For the text-containing cell, return its midpoint in [x, y] coordinate format. 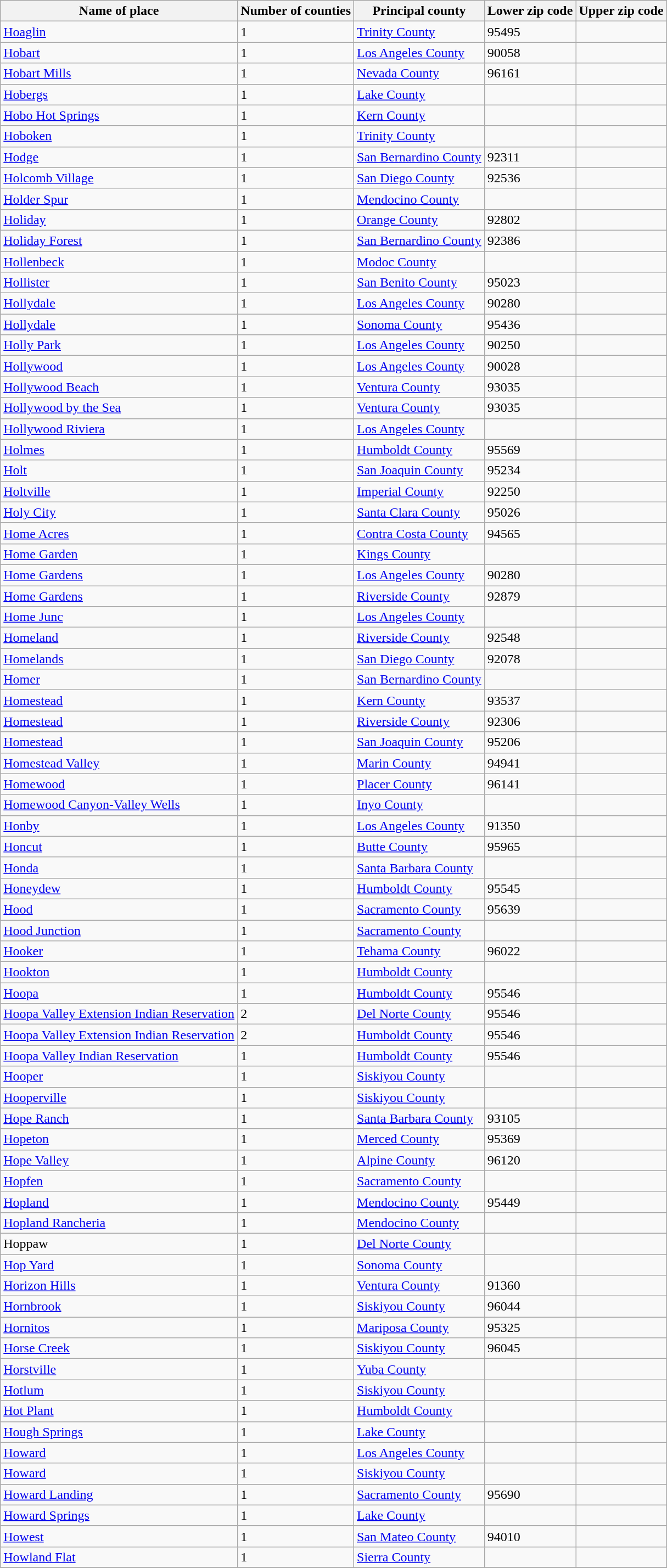
90028 [530, 366]
Hopland Rancheria [119, 1223]
Kings County [419, 554]
Orange County [419, 220]
Home Acres [119, 533]
Merced County [419, 1139]
95545 [530, 888]
Hopland [119, 1202]
95026 [530, 512]
95965 [530, 847]
Honby [119, 826]
Howland Flat [119, 1557]
Holder Spur [119, 199]
Holmes [119, 450]
Hood [119, 909]
Holy City [119, 512]
Holiday [119, 220]
91360 [530, 1286]
Howest [119, 1536]
Hollywood [119, 366]
Contra Costa County [419, 533]
90058 [530, 53]
91350 [530, 826]
Horse Creek [119, 1348]
92386 [530, 240]
Hot Plant [119, 1411]
Nevada County [419, 74]
Hood Junction [119, 931]
Number of counties [296, 11]
Hope Ranch [119, 1118]
92802 [530, 220]
92536 [530, 178]
Homeland [119, 638]
Hollywood Beach [119, 387]
Hornbrook [119, 1307]
Homewood [119, 784]
Alpine County [419, 1160]
Yuba County [419, 1369]
92879 [530, 596]
Hobart Mills [119, 74]
Hotlum [119, 1390]
Hollenbeck [119, 262]
Hope Valley [119, 1160]
Name of place [119, 11]
93105 [530, 1118]
94565 [530, 533]
Hollywood by the Sea [119, 408]
92548 [530, 638]
Hooperville [119, 1097]
Lower zip code [530, 11]
Mariposa County [419, 1328]
95023 [530, 283]
Hoboken [119, 136]
Inyo County [419, 805]
Hobergs [119, 94]
95206 [530, 742]
San Benito County [419, 283]
Home Garden [119, 554]
95234 [530, 471]
Horstville [119, 1369]
Tehama County [419, 951]
Homestead Valley [119, 763]
Hodge [119, 157]
96161 [530, 74]
Hoopa [119, 993]
92250 [530, 491]
Homer [119, 680]
95369 [530, 1139]
Modoc County [419, 262]
San Mateo County [419, 1536]
Hollister [119, 283]
95495 [530, 32]
92078 [530, 659]
Home Junc [119, 617]
Hoppaw [119, 1244]
Hoaglin [119, 32]
Hop Yard [119, 1264]
Placer County [419, 784]
92311 [530, 157]
Homelands [119, 659]
96044 [530, 1307]
90250 [530, 345]
Sierra County [419, 1557]
Hookton [119, 972]
Honcut [119, 847]
Horizon Hills [119, 1286]
Holly Park [119, 345]
Butte County [419, 847]
Marin County [419, 763]
Upper zip code [621, 11]
Holt [119, 471]
Howard Landing [119, 1494]
96141 [530, 784]
93537 [530, 701]
92306 [530, 721]
Hoopa Valley Indian Reservation [119, 1056]
95449 [530, 1202]
Holcomb Village [119, 178]
Hobart [119, 53]
Howard Springs [119, 1515]
Hobo Hot Springs [119, 115]
94941 [530, 763]
Hough Springs [119, 1432]
96045 [530, 1348]
95639 [530, 909]
96022 [530, 951]
Hopeton [119, 1139]
Hollywood Riviera [119, 429]
95569 [530, 450]
Holiday Forest [119, 240]
95436 [530, 324]
Hooper [119, 1077]
94010 [530, 1536]
95325 [530, 1328]
Santa Clara County [419, 512]
Principal county [419, 11]
Hooker [119, 951]
95690 [530, 1494]
Homewood Canyon-Valley Wells [119, 805]
Honeydew [119, 888]
96120 [530, 1160]
Holtville [119, 491]
Hornitos [119, 1328]
Hopfen [119, 1181]
Imperial County [419, 491]
Honda [119, 867]
